Determine the [X, Y] coordinate at the center of the cell enclosing the given text.  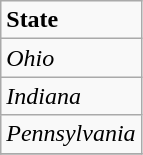
Pennsylvania [71, 134]
State [71, 20]
Indiana [71, 96]
Ohio [71, 58]
